Pinpoint the cell where the given text exists, returning its (x, y) midpoint coordinate. 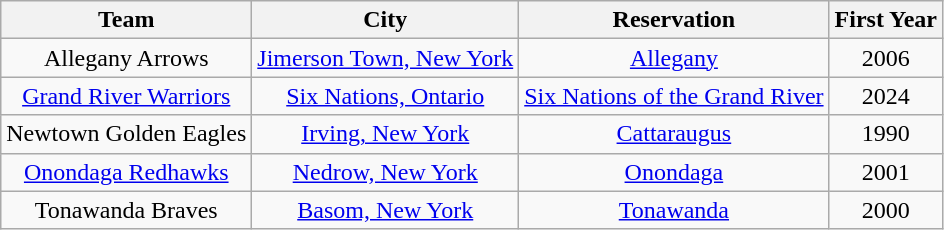
1990 (886, 134)
Reservation (674, 20)
Tonawanda Braves (126, 210)
Six Nations of the Grand River (674, 96)
2024 (886, 96)
Team (126, 20)
First Year (886, 20)
Onondaga (674, 172)
2006 (886, 58)
Grand River Warriors (126, 96)
Jimerson Town, New York (386, 58)
Allegany (674, 58)
Onondaga Redhawks (126, 172)
Allegany Arrows (126, 58)
Six Nations, Ontario (386, 96)
2000 (886, 210)
Nedrow, New York (386, 172)
Tonawanda (674, 210)
Newtown Golden Eagles (126, 134)
Basom, New York (386, 210)
2001 (886, 172)
Cattaraugus (674, 134)
Irving, New York (386, 134)
City (386, 20)
